Locate the cell with the specified text and output its [x, y] center coordinate. 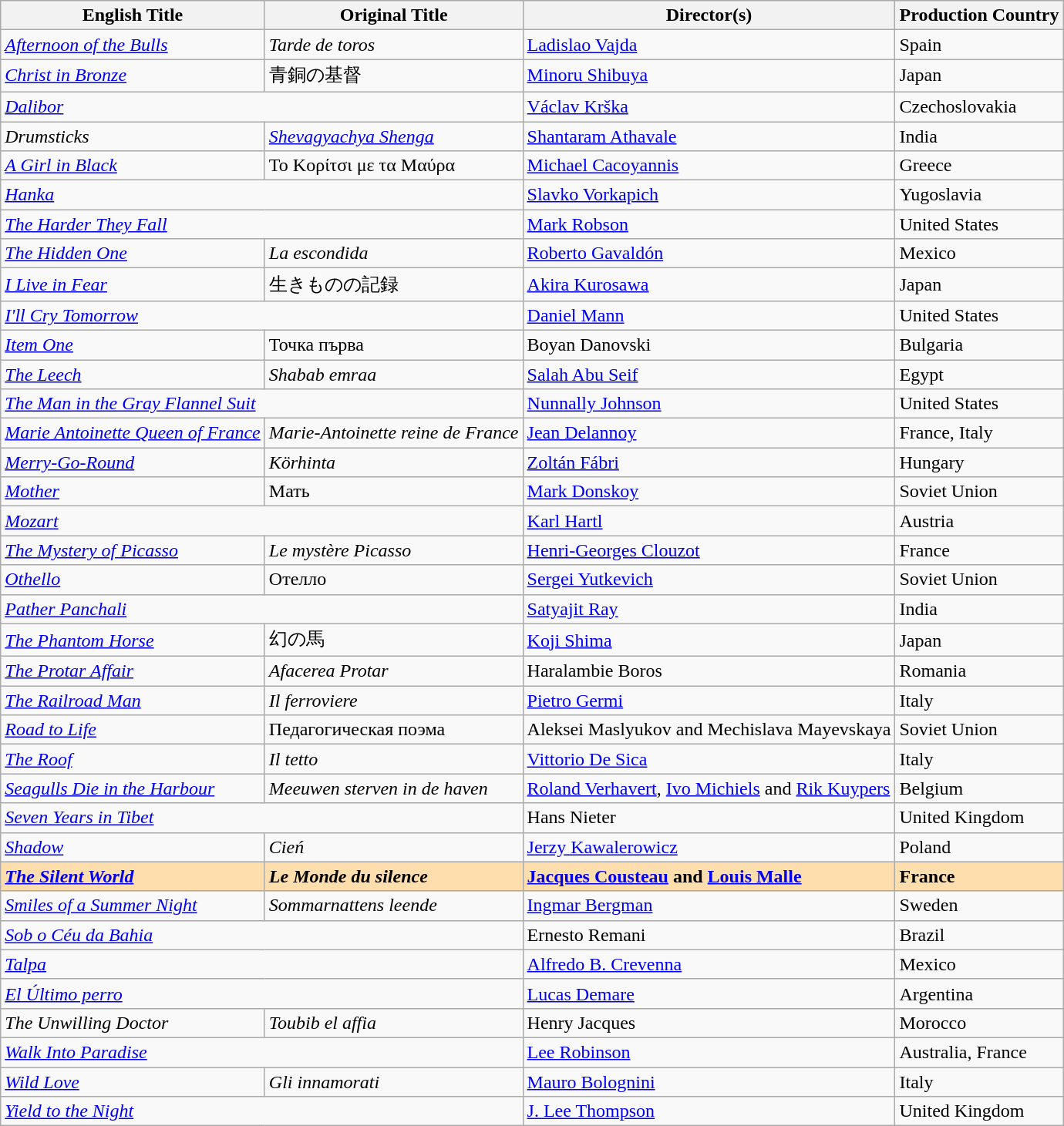
Отелло [393, 580]
Shadow [133, 847]
Seagulls Die in the Harbour [133, 788]
Belgium [979, 788]
Shabab emraa [393, 374]
Satyajit Ray [709, 609]
Mark Robson [709, 224]
Marie Antoinette Queen of France [133, 433]
Wild Love [133, 1081]
Педагогическая поэма [393, 730]
Daniel Mann [709, 315]
Ingmar Bergman [709, 906]
青銅の基督 [393, 76]
Körhinta [393, 462]
Walk Into Paradise [262, 1052]
Hanka [262, 195]
J. Lee Thompson [709, 1111]
Pietro Germi [709, 701]
The Protar Affair [133, 671]
Merry-Go-Round [133, 462]
Talpa [262, 964]
Yugoslavia [979, 195]
Morocco [979, 1023]
The Harder They Fall [262, 224]
Mauro Bolognini [709, 1081]
Original Title [393, 15]
I'll Cry Tomorrow [262, 315]
Hans Nieter [709, 818]
Minoru Shibuya [709, 76]
Christ in Bronze [133, 76]
Drumsticks [133, 136]
Мать [393, 492]
Smiles of a Summer Night [133, 906]
Mother [133, 492]
Item One [133, 345]
Spain [979, 45]
Romania [979, 671]
Mozart [262, 521]
A Girl in Black [133, 166]
Meeuwen sterven in de haven [393, 788]
The Roof [133, 759]
Australia, France [979, 1052]
Poland [979, 847]
La escondida [393, 254]
The Mystery of Picasso [133, 550]
Sergei Yutkevich [709, 580]
Shevagyachya Shenga [393, 136]
Jerzy Kawalerowicz [709, 847]
Haralambie Boros [709, 671]
The Silent World [133, 876]
Ernesto Remani [709, 935]
Greece [979, 166]
Pather Panchali [262, 609]
Yield to the Night [262, 1111]
Il ferroviere [393, 701]
Cień [393, 847]
Aleksei Maslyukov and Mechislava Mayevskaya [709, 730]
Marie-Antoinette reine de France [393, 433]
Lucas Demare [709, 993]
Sommarnattens leende [393, 906]
Egypt [979, 374]
Alfredo B. Crevenna [709, 964]
Vittorio De Sica [709, 759]
The Phantom Horse [133, 640]
The Leech [133, 374]
The Railroad Man [133, 701]
幻の馬 [393, 640]
Le mystère Picasso [393, 550]
Henri-Georges Clouzot [709, 550]
生きものの記録 [393, 285]
Boyan Danovski [709, 345]
Othello [133, 580]
Hungary [979, 462]
English Title [133, 15]
Akira Kurosawa [709, 285]
I Live in Fear [133, 285]
Точка първа [393, 345]
Afacerea Protar [393, 671]
Dalibor [262, 106]
Afternoon of the Bulls [133, 45]
Le Monde du silence [393, 876]
Argentina [979, 993]
Austria [979, 521]
El Último perro [262, 993]
Το Κορίτσι με τα Μαύρα [393, 166]
Koji Shima [709, 640]
Director(s) [709, 15]
Henry Jacques [709, 1023]
Ladislao Vajda [709, 45]
Tarde de toros [393, 45]
Czechoslovakia [979, 106]
Roberto Gavaldón [709, 254]
Production Country [979, 15]
Jean Delannoy [709, 433]
The Hidden One [133, 254]
France, Italy [979, 433]
Zoltán Fábri [709, 462]
Toubib el affia [393, 1023]
The Unwilling Doctor [133, 1023]
The Man in the Gray Flannel Suit [262, 404]
Shantaram Athavale [709, 136]
Roland Verhavert, Ivo Michiels and Rik Kuypers [709, 788]
Salah Abu Seif [709, 374]
Václav Krška [709, 106]
Jacques Cousteau and Louis Malle [709, 876]
Gli innamorati [393, 1081]
Sob o Céu da Bahia [262, 935]
Bulgaria [979, 345]
Brazil [979, 935]
Mark Donskoy [709, 492]
Michael Cacoyannis [709, 166]
Karl Hartl [709, 521]
Nunnally Johnson [709, 404]
Road to Life [133, 730]
Il tetto [393, 759]
Slavko Vorkapich [709, 195]
Seven Years in Tibet [262, 818]
Lee Robinson [709, 1052]
Sweden [979, 906]
